Scan for the cell matching the given text and deliver its [x, y] coordinate at center. 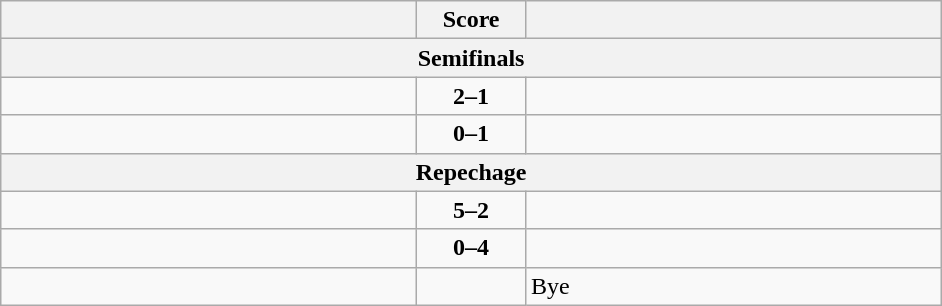
0–4 [472, 248]
Repechage [472, 172]
0–1 [472, 134]
5–2 [472, 210]
Score [472, 20]
2–1 [472, 96]
Bye [733, 286]
Semifinals [472, 58]
